Find where the given text appears and provide that cell's center as [x, y] coordinate. 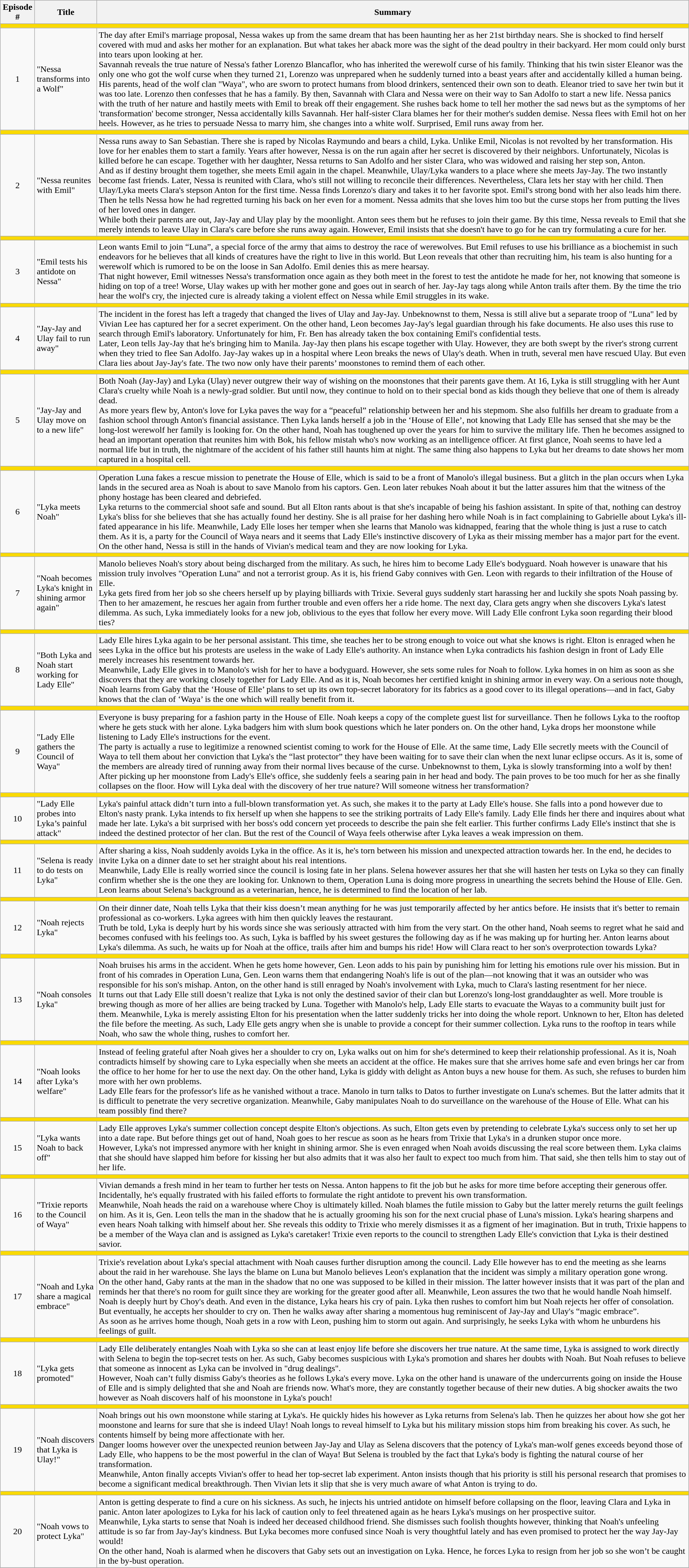
16 [17, 1215]
"Jay-Jay and Ulay move on to a new life" [66, 420]
19 [17, 1450]
"Noah rejects Lyka" [66, 928]
10 [17, 818]
"Lyka gets promoted" [66, 1373]
15 [17, 1148]
8 [17, 670]
2 [17, 185]
"Noah becomes Lyka's knight in shining armor again" [66, 593]
9 [17, 751]
"Lyka meets Noah" [66, 512]
11 [17, 870]
12 [17, 928]
"Noah vows to protect Lyka" [66, 1531]
"Noah discovers that Lyka is Ulay!" [66, 1450]
"Nessa reunites with Emil" [66, 185]
"Lady Elle probes into Lyka’s painful attack" [66, 818]
"Selena is ready to do tests on Lyka" [66, 870]
18 [17, 1373]
Episode # [17, 12]
5 [17, 420]
3 [17, 272]
"Jay-Jay and Ulay fail to run away" [66, 339]
7 [17, 593]
1 [17, 79]
17 [17, 1296]
"Nessa transforms into a Wolf" [66, 79]
"Noah and Lyka share a magical embrace" [66, 1296]
"Lady Elle gathers the Council of Waya" [66, 751]
"Emil tests his antidote on Nessa" [66, 272]
"Noah consoles Lyka" [66, 999]
Title [66, 12]
"Both Lyka and Noah start working for Lady Elle" [66, 670]
6 [17, 512]
"Trixie reports to the Council of Waya" [66, 1215]
"Noah looks after Lyka’s welfare" [66, 1081]
13 [17, 999]
4 [17, 339]
Summary [392, 12]
14 [17, 1081]
"Lyka wants Noah to back off" [66, 1148]
20 [17, 1531]
